Pinpoint the cell where the given text exists, returning its (X, Y) midpoint coordinate. 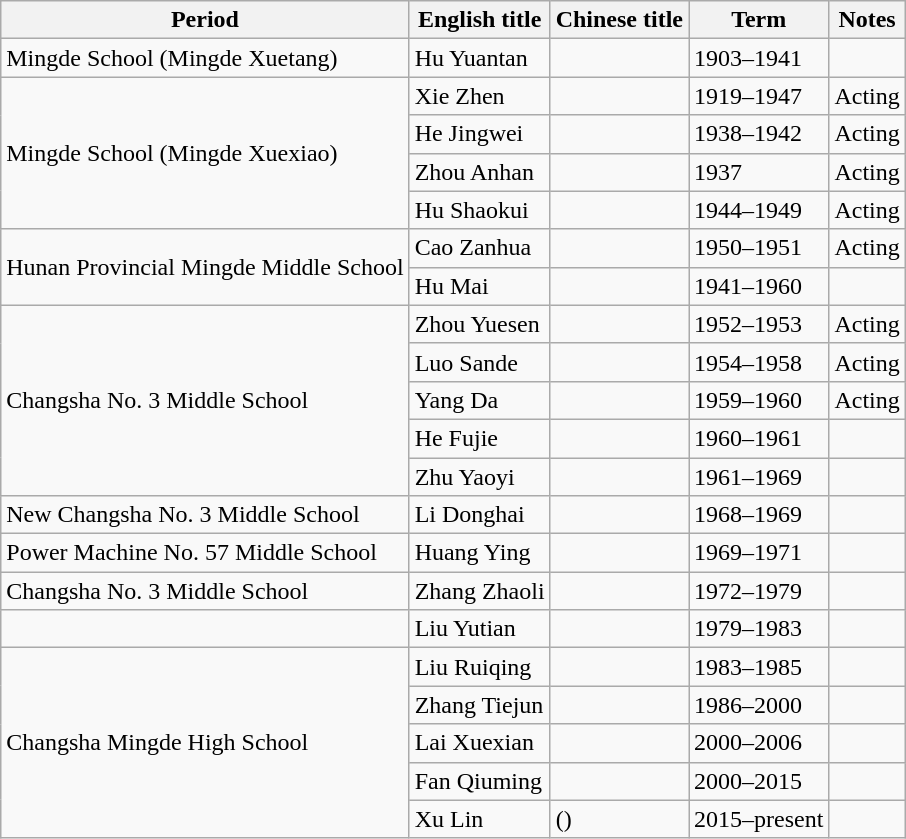
Hunan Provincial Mingde Middle School (205, 267)
Fan Qiuming (480, 781)
Mingde School (Mingde Xuexiao) (205, 153)
Zhou Yuesen (480, 324)
1983–1985 (758, 667)
1950–1951 (758, 248)
Zhu Yaoyi (480, 477)
Power Machine No. 57 Middle School (205, 553)
Hu Yuantan (480, 58)
2000–2015 (758, 781)
Zhang Zhaoli (480, 591)
Chinese title (619, 20)
He Fujie (480, 438)
1968–1969 (758, 515)
Period (205, 20)
1952–1953 (758, 324)
1954–1958 (758, 362)
1944–1949 (758, 210)
1919–1947 (758, 96)
Hu Mai (480, 286)
() (619, 819)
Cao Zanhua (480, 248)
1960–1961 (758, 438)
Huang Ying (480, 553)
1903–1941 (758, 58)
Changsha Mingde High School (205, 743)
English title (480, 20)
Hu Shaokui (480, 210)
Xie Zhen (480, 96)
1969–1971 (758, 553)
Yang Da (480, 400)
Xu Lin (480, 819)
1959–1960 (758, 400)
1941–1960 (758, 286)
1937 (758, 172)
New Changsha No. 3 Middle School (205, 515)
He Jingwei (480, 134)
Zhou Anhan (480, 172)
2000–2006 (758, 743)
1979–1983 (758, 629)
Lai Xuexian (480, 743)
1961–1969 (758, 477)
Luo Sande (480, 362)
1972–1979 (758, 591)
Zhang Tiejun (480, 705)
Notes (867, 20)
Mingde School (Mingde Xuetang) (205, 58)
Liu Ruiqing (480, 667)
1986–2000 (758, 705)
Term (758, 20)
1938–1942 (758, 134)
2015–present (758, 819)
Li Donghai (480, 515)
Liu Yutian (480, 629)
